Provide the (X, Y) coordinate of the cell's center where the given text is located.  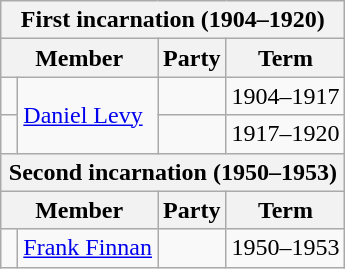
1917–1920 (286, 134)
Frank Finnan (88, 248)
Daniel Levy (88, 115)
1950–1953 (286, 248)
First incarnation (1904–1920) (173, 20)
1904–1917 (286, 96)
Second incarnation (1950–1953) (173, 172)
